Find where the given text appears and provide that cell's center as (X, Y) coordinate. 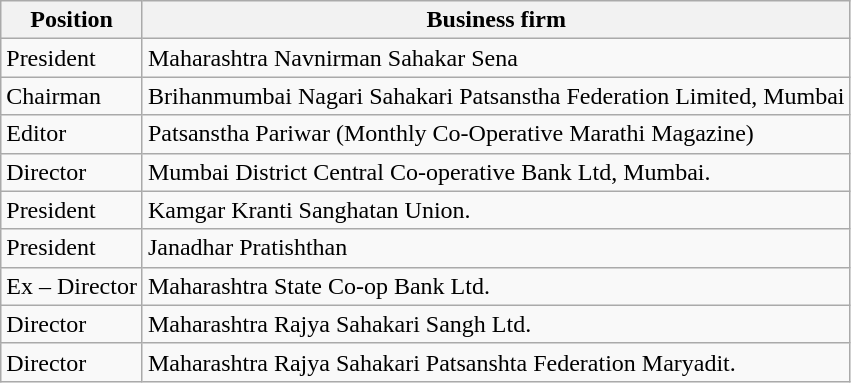
Business firm (496, 20)
Maharashtra Rajya Sahakari Patsanshta Federation Maryadit. (496, 362)
Maharashtra Navnirman Sahakar Sena (496, 58)
Janadhar Pratishthan (496, 248)
Brihanmumbai Nagari Sahakari Patsanstha Federation Limited, Mumbai (496, 96)
Position (72, 20)
Ex – Director (72, 286)
Kamgar Kranti Sanghatan Union. (496, 210)
Chairman (72, 96)
Maharashtra State Co-op Bank Ltd. (496, 286)
Patsanstha Pariwar (Monthly Co-Operative Marathi Magazine) (496, 134)
Editor (72, 134)
Maharashtra Rajya Sahakari Sangh Ltd. (496, 324)
Mumbai District Central Co-operative Bank Ltd, Mumbai. (496, 172)
